Detect which cell encompasses the target text, then output its [X, Y] center coordinate. 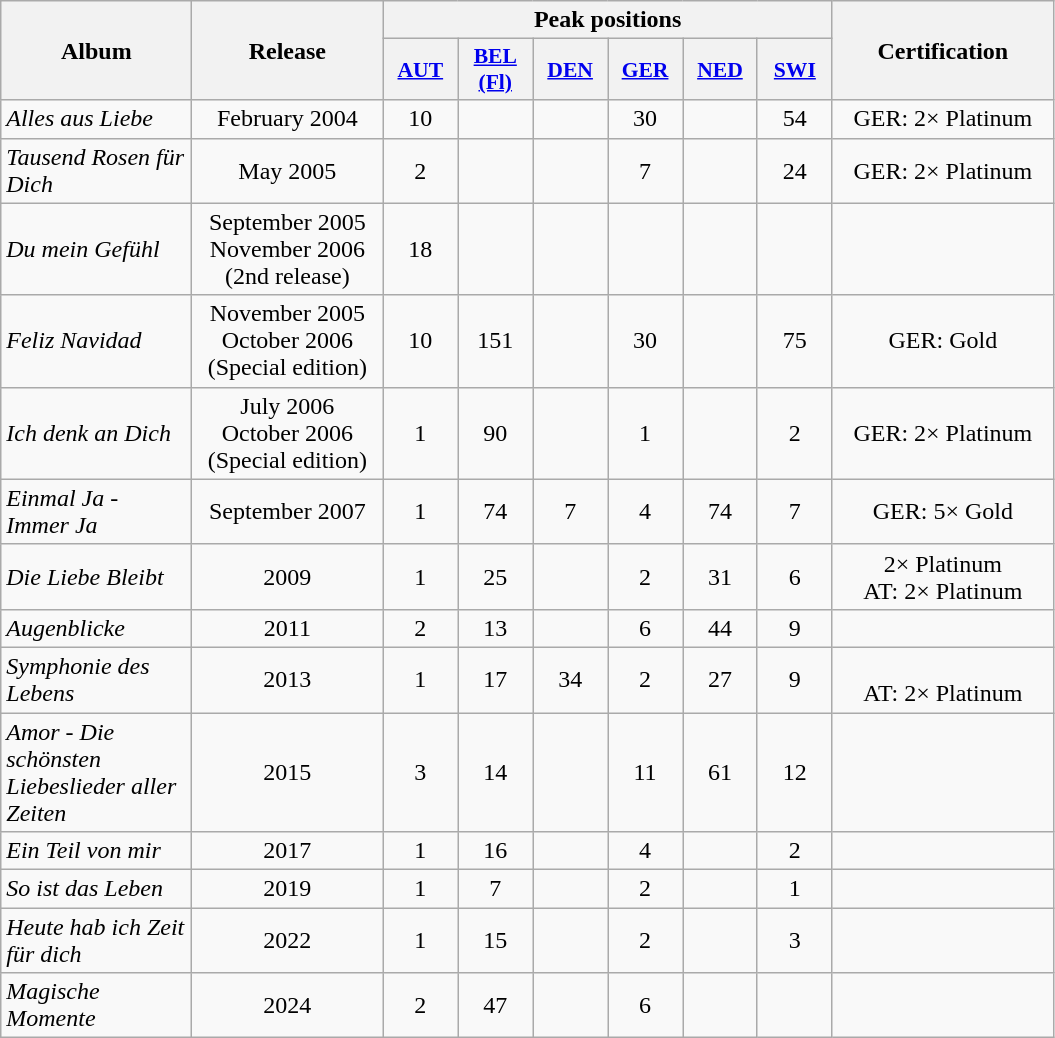
GER [646, 70]
12 [794, 772]
SWI [794, 70]
90 [496, 433]
Tausend Rosen für Dich [96, 170]
27 [720, 680]
16 [496, 851]
25 [496, 576]
2009 [288, 576]
44 [720, 628]
GER: Gold [942, 341]
Augenblicke [96, 628]
Release [288, 50]
Heute hab ich Zeit für dich [96, 940]
75 [794, 341]
2024 [288, 1006]
18 [420, 249]
24 [794, 170]
Ich denk an Dich [96, 433]
So ist das Leben [96, 889]
Ein Teil von mir [96, 851]
34 [570, 680]
Symphonie des Lebens [96, 680]
2019 [288, 889]
14 [496, 772]
47 [496, 1006]
Die Liebe Bleibt [96, 576]
DEN [570, 70]
Amor - Die schönsten Liebeslieder aller Zeiten [96, 772]
Album [96, 50]
AUT [420, 70]
Magische Momente [96, 1006]
Du mein Gefühl [96, 249]
July 2006October 2006 (Special edition) [288, 433]
Feliz Navidad [96, 341]
54 [794, 119]
May 2005 [288, 170]
13 [496, 628]
Certification [942, 50]
February 2004 [288, 119]
2017 [288, 851]
31 [720, 576]
November 2005October 2006 (Special edition) [288, 341]
BEL(Fl) [496, 70]
11 [646, 772]
September 2007 [288, 512]
61 [720, 772]
17 [496, 680]
AT: 2× Platinum [942, 680]
September 2005November 2006 (2nd release) [288, 249]
Alles aus Liebe [96, 119]
2022 [288, 940]
Peak positions [608, 20]
GER: 5× Gold [942, 512]
2011 [288, 628]
Einmal Ja - Immer Ja [96, 512]
NED [720, 70]
2× PlatinumAT: 2× Platinum [942, 576]
151 [496, 341]
2015 [288, 772]
2013 [288, 680]
15 [496, 940]
